Determine the (x, y) coordinate at the center of the cell enclosing the given text.  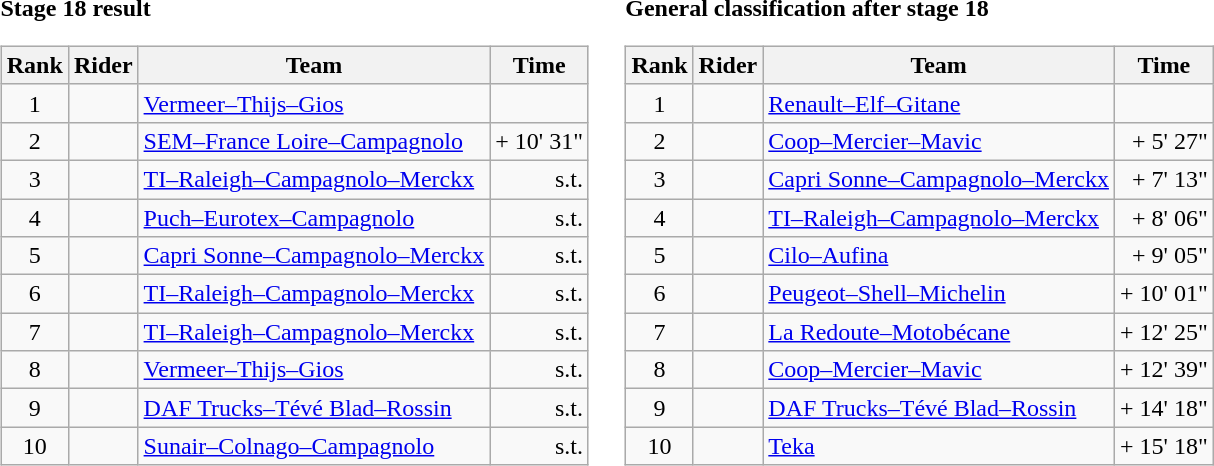
+ 12' 25" (1164, 332)
Cilo–Aufina (939, 256)
+ 5' 27" (1164, 141)
Sunair–Colnago–Campagnolo (314, 446)
Peugeot–Shell–Michelin (939, 294)
+ 7' 13" (1164, 179)
Renault–Elf–Gitane (939, 103)
Puch–Eurotex–Campagnolo (314, 217)
+ 12' 39" (1164, 370)
+ 10' 31" (540, 141)
+ 9' 05" (1164, 256)
+ 10' 01" (1164, 294)
+ 14' 18" (1164, 408)
Teka (939, 446)
+ 15' 18" (1164, 446)
La Redoute–Motobécane (939, 332)
SEM–France Loire–Campagnolo (314, 141)
+ 8' 06" (1164, 217)
